Output the [x, y] coordinate of the center of the cell containing the given text.  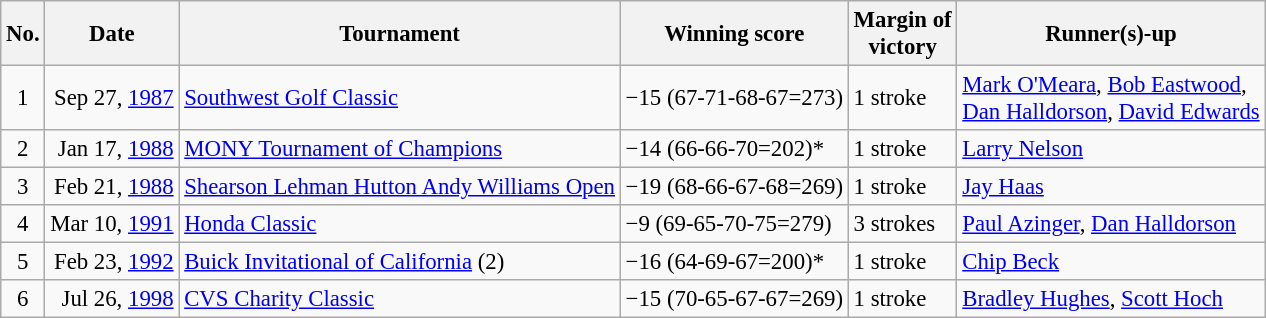
Jay Haas [1111, 187]
−16 (64-69-67=200)* [734, 262]
5 [23, 262]
Sep 27, 1987 [112, 98]
−19 (68-66-67-68=269) [734, 187]
Mark O'Meara, Bob Eastwood, Dan Halldorson, David Edwards [1111, 98]
6 [23, 299]
Date [112, 34]
CVS Charity Classic [400, 299]
−9 (69-65-70-75=279) [734, 224]
Chip Beck [1111, 262]
Feb 21, 1988 [112, 187]
Shearson Lehman Hutton Andy Williams Open [400, 187]
Paul Azinger, Dan Halldorson [1111, 224]
Feb 23, 1992 [112, 262]
−14 (66-66-70=202)* [734, 149]
Winning score [734, 34]
−15 (67-71-68-67=273) [734, 98]
Buick Invitational of California (2) [400, 262]
Larry Nelson [1111, 149]
4 [23, 224]
Southwest Golf Classic [400, 98]
Jul 26, 1998 [112, 299]
Margin ofvictory [902, 34]
3 [23, 187]
No. [23, 34]
Tournament [400, 34]
Honda Classic [400, 224]
−15 (70-65-67-67=269) [734, 299]
Mar 10, 1991 [112, 224]
MONY Tournament of Champions [400, 149]
2 [23, 149]
Runner(s)-up [1111, 34]
Jan 17, 1988 [112, 149]
Bradley Hughes, Scott Hoch [1111, 299]
1 [23, 98]
3 strokes [902, 224]
